Extract the (x, y) coordinate from the center of the cell holding the provided text.  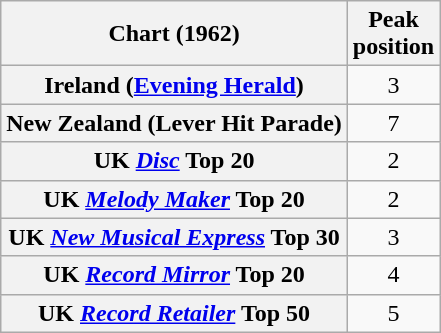
Peakposition (393, 34)
UK Record Retailer Top 50 (174, 313)
5 (393, 313)
Ireland (Evening Herald) (174, 85)
UK Disc Top 20 (174, 161)
4 (393, 275)
New Zealand (Lever Hit Parade) (174, 123)
UK Record Mirror Top 20 (174, 275)
UK Melody Maker Top 20 (174, 199)
Chart (1962) (174, 34)
UK New Musical Express Top 30 (174, 237)
7 (393, 123)
